Pinpoint the cell where the given text exists, returning its [X, Y] midpoint coordinate. 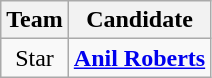
Star [35, 58]
Anil Roberts [139, 58]
Candidate [139, 20]
Team [35, 20]
